Extract the [X, Y] coordinate from the center of the cell holding the provided text.  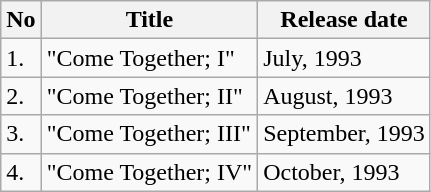
1. [21, 58]
"Come Together; III" [149, 134]
Title [149, 20]
No [21, 20]
"Come Together; II" [149, 96]
4. [21, 172]
July, 1993 [344, 58]
3. [21, 134]
"Come Together; I" [149, 58]
"Come Together; IV" [149, 172]
August, 1993 [344, 96]
Release date [344, 20]
October, 1993 [344, 172]
September, 1993 [344, 134]
2. [21, 96]
